Locate the cell with the specified text and output its (x, y) center coordinate. 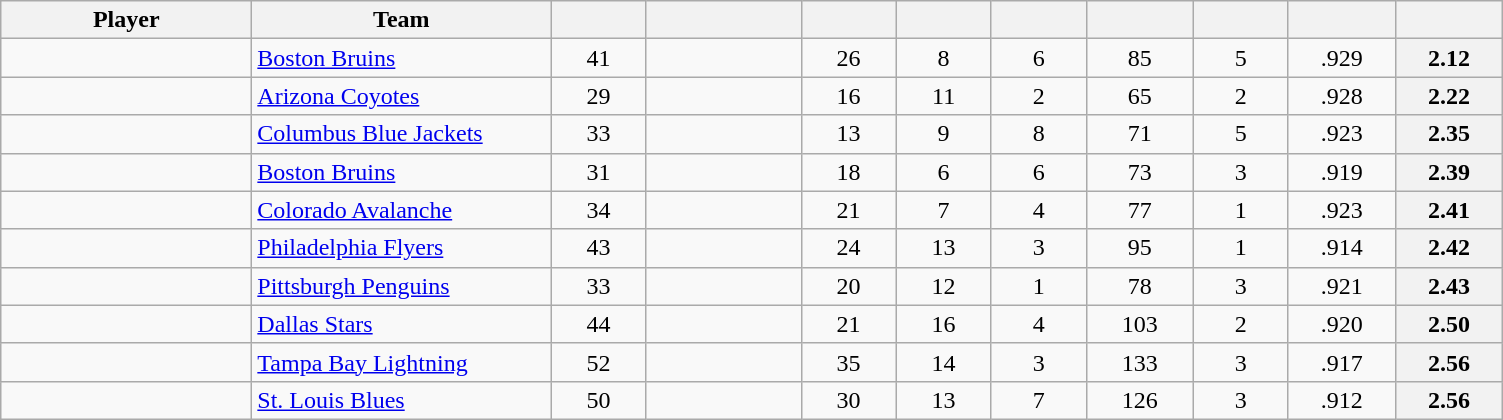
26 (848, 58)
103 (1140, 324)
.920 (1342, 324)
Pittsburgh Penguins (402, 286)
.912 (1342, 400)
78 (1140, 286)
2.39 (1448, 172)
41 (598, 58)
12 (944, 286)
34 (598, 210)
2.42 (1448, 248)
Team (402, 20)
133 (1140, 362)
2.43 (1448, 286)
2.50 (1448, 324)
77 (1140, 210)
29 (598, 96)
2.22 (1448, 96)
73 (1140, 172)
52 (598, 362)
35 (848, 362)
43 (598, 248)
9 (944, 134)
.928 (1342, 96)
.919 (1342, 172)
20 (848, 286)
Philadelphia Flyers (402, 248)
Colorado Avalanche (402, 210)
Arizona Coyotes (402, 96)
24 (848, 248)
.929 (1342, 58)
.921 (1342, 286)
Tampa Bay Lightning (402, 362)
Player (126, 20)
Dallas Stars (402, 324)
Columbus Blue Jackets (402, 134)
31 (598, 172)
.914 (1342, 248)
126 (1140, 400)
.917 (1342, 362)
50 (598, 400)
44 (598, 324)
95 (1140, 248)
85 (1140, 58)
St. Louis Blues (402, 400)
14 (944, 362)
18 (848, 172)
71 (1140, 134)
2.35 (1448, 134)
11 (944, 96)
65 (1140, 96)
30 (848, 400)
2.41 (1448, 210)
2.12 (1448, 58)
